Search for the cell housing the specified text and yield its (x, y) center coordinate. 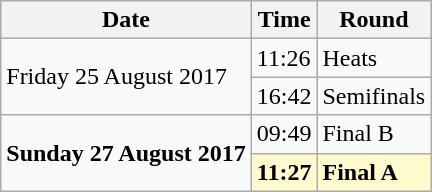
Heats (374, 58)
Final A (374, 172)
Sunday 27 August 2017 (126, 153)
Final B (374, 134)
Date (126, 20)
09:49 (284, 134)
Friday 25 August 2017 (126, 77)
Time (284, 20)
Round (374, 20)
11:26 (284, 58)
Semifinals (374, 96)
11:27 (284, 172)
16:42 (284, 96)
